Find where the given text appears and provide that cell's center as (X, Y) coordinate. 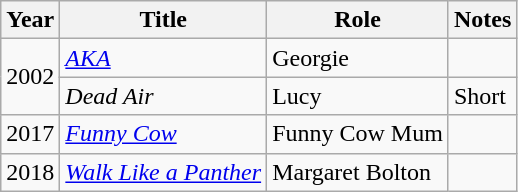
Margaret Bolton (358, 172)
2017 (30, 134)
2002 (30, 77)
Lucy (358, 96)
Year (30, 20)
Georgie (358, 58)
AKA (164, 58)
Short (482, 96)
Dead Air (164, 96)
2018 (30, 172)
Notes (482, 20)
Role (358, 20)
Title (164, 20)
Walk Like a Panther (164, 172)
Funny Cow Mum (358, 134)
Funny Cow (164, 134)
